Detect which cell encompasses the target text, then output its (X, Y) center coordinate. 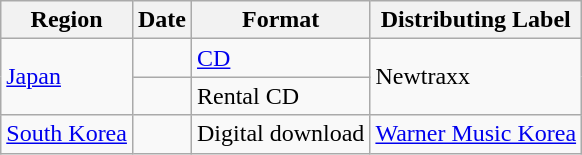
Newtraxx (476, 77)
Japan (67, 77)
South Korea (67, 134)
Region (67, 20)
Date (162, 20)
Warner Music Korea (476, 134)
CD (281, 58)
Digital download (281, 134)
Rental CD (281, 96)
Distributing Label (476, 20)
Format (281, 20)
